Search for the cell housing the specified text and yield its [x, y] center coordinate. 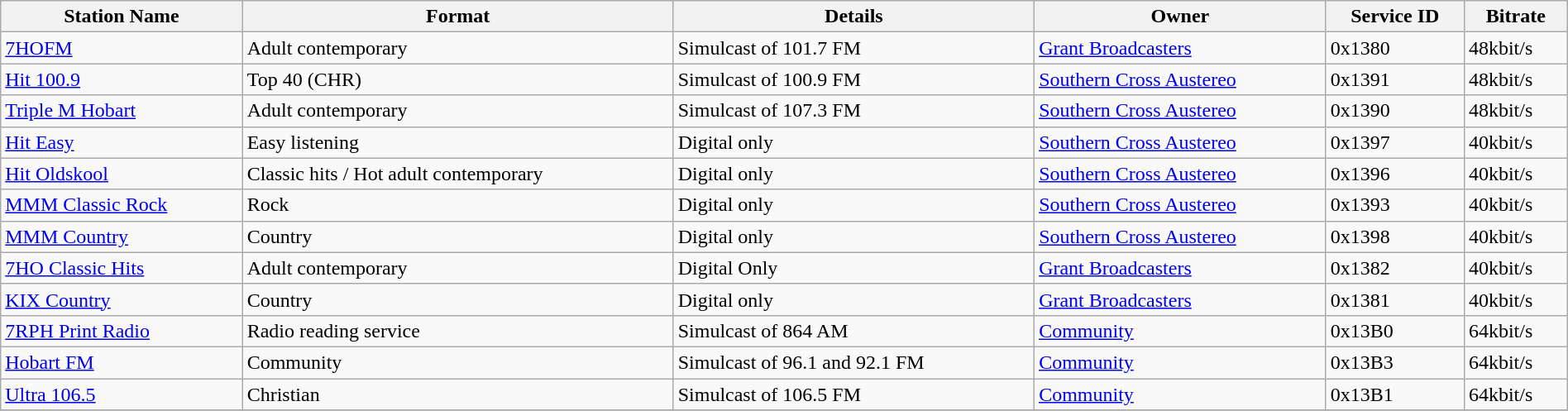
Service ID [1394, 17]
0x1398 [1394, 237]
0x1391 [1394, 79]
Classic hits / Hot adult contemporary [458, 174]
Details [853, 17]
0x13B1 [1394, 394]
Simulcast of 96.1 and 92.1 FM [853, 362]
0x1390 [1394, 111]
Easy listening [458, 142]
Bitrate [1515, 17]
0x13B0 [1394, 331]
Triple M Hobart [122, 111]
KIX Country [122, 299]
7RPH Print Radio [122, 331]
Station Name [122, 17]
Hit 100.9 [122, 79]
Christian [458, 394]
Radio reading service [458, 331]
Digital Only [853, 268]
MMM Classic Rock [122, 205]
0x1396 [1394, 174]
Rock [458, 205]
0x13B3 [1394, 362]
0x1382 [1394, 268]
0x1397 [1394, 142]
0x1381 [1394, 299]
Simulcast of 107.3 FM [853, 111]
MMM Country [122, 237]
Hit Easy [122, 142]
0x1380 [1394, 48]
0x1393 [1394, 205]
Owner [1181, 17]
Format [458, 17]
Top 40 (CHR) [458, 79]
7HO Classic Hits [122, 268]
Simulcast of 106.5 FM [853, 394]
Ultra 106.5 [122, 394]
7HOFM [122, 48]
Hit Oldskool [122, 174]
Simulcast of 864 AM [853, 331]
Hobart FM [122, 362]
Simulcast of 100.9 FM [853, 79]
Simulcast of 101.7 FM [853, 48]
